Find where the given text appears and provide that cell's center as [x, y] coordinate. 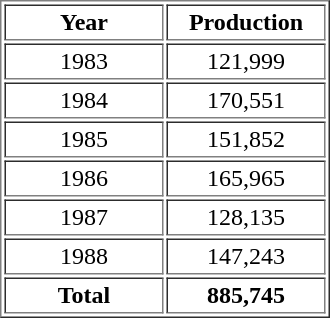
1984 [84, 100]
1988 [84, 256]
1986 [84, 178]
170,551 [246, 100]
151,852 [246, 140]
121,999 [246, 62]
Total [84, 296]
147,243 [246, 256]
1983 [84, 62]
885,745 [246, 296]
165,965 [246, 178]
Year [84, 22]
Production [246, 22]
1987 [84, 218]
1985 [84, 140]
128,135 [246, 218]
